Search for the cell housing the specified text and yield its (x, y) center coordinate. 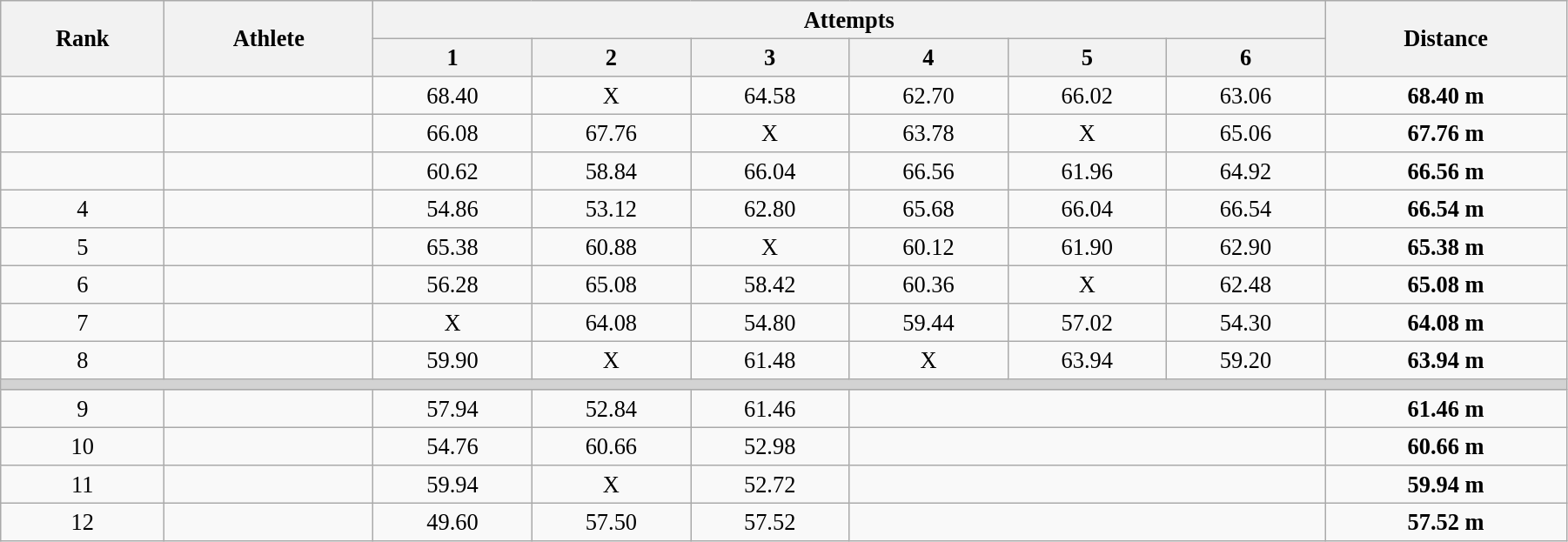
57.52 (770, 522)
58.84 (611, 171)
68.40 (452, 95)
57.50 (611, 522)
54.30 (1245, 323)
66.02 (1087, 95)
54.86 (452, 209)
64.58 (770, 95)
9 (83, 409)
62.80 (770, 209)
67.76 (611, 133)
54.76 (452, 446)
60.66 (611, 446)
Athlete (269, 38)
60.88 (611, 247)
62.48 (1245, 284)
66.56 m (1446, 171)
2 (611, 57)
60.36 (928, 284)
Attempts (849, 19)
54.80 (770, 323)
63.94 m (1446, 360)
61.46 m (1446, 409)
66.08 (452, 133)
Distance (1446, 38)
63.94 (1087, 360)
58.42 (770, 284)
60.66 m (1446, 446)
10 (83, 446)
66.54 (1245, 209)
52.84 (611, 409)
59.90 (452, 360)
63.78 (928, 133)
11 (83, 485)
3 (770, 57)
68.40 m (1446, 95)
65.08 m (1446, 284)
62.70 (928, 95)
65.38 m (1446, 247)
65.68 (928, 209)
52.72 (770, 485)
56.28 (452, 284)
8 (83, 360)
49.60 (452, 522)
64.08 m (1446, 323)
12 (83, 522)
66.56 (928, 171)
61.46 (770, 409)
59.44 (928, 323)
61.90 (1087, 247)
67.76 m (1446, 133)
61.96 (1087, 171)
63.06 (1245, 95)
57.02 (1087, 323)
66.54 m (1446, 209)
65.38 (452, 247)
59.20 (1245, 360)
64.08 (611, 323)
53.12 (611, 209)
65.06 (1245, 133)
62.90 (1245, 247)
59.94 (452, 485)
59.94 m (1446, 485)
7 (83, 323)
52.98 (770, 446)
61.48 (770, 360)
60.62 (452, 171)
57.52 m (1446, 522)
Rank (83, 38)
64.92 (1245, 171)
65.08 (611, 284)
1 (452, 57)
57.94 (452, 409)
60.12 (928, 247)
